Scan for the cell matching the given text and deliver its [X, Y] coordinate at center. 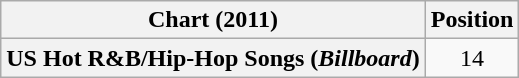
Position [472, 20]
14 [472, 58]
Chart (2011) [213, 20]
US Hot R&B/Hip-Hop Songs (Billboard) [213, 58]
